Scan for the cell matching the given text and deliver its (x, y) coordinate at center. 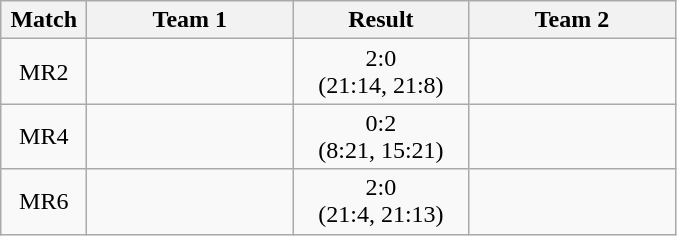
Team 2 (572, 20)
Result (381, 20)
MR6 (44, 202)
MR2 (44, 72)
2:0 (21:14, 21:8) (381, 72)
MR4 (44, 136)
0:2 (8:21, 15:21) (381, 136)
2:0 (21:4, 21:13) (381, 202)
Team 1 (190, 20)
Match (44, 20)
